Determine the [x, y] coordinate at the center of the cell enclosing the given text.  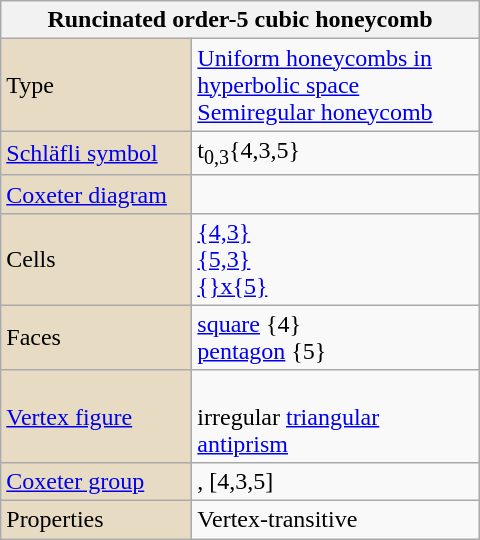
Coxeter group [96, 481]
Faces [96, 338]
Type [96, 85]
Coxeter diagram [96, 194]
Schläfli symbol [96, 153]
Vertex figure [96, 416]
Cells [96, 259]
Properties [96, 520]
Uniform honeycombs in hyperbolic spaceSemiregular honeycomb [336, 85]
{4,3} {5,3} {}x{5} [336, 259]
Vertex-transitive [336, 520]
irregular triangular antiprism [336, 416]
Runcinated order-5 cubic honeycomb [240, 20]
, [4,3,5] [336, 481]
t0,3{4,3,5} [336, 153]
square {4}pentagon {5} [336, 338]
